Pinpoint the cell where the given text exists, returning its [x, y] midpoint coordinate. 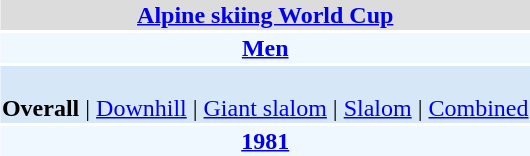
Overall | Downhill | Giant slalom | Slalom | Combined [265, 94]
Men [265, 48]
1981 [265, 141]
Alpine skiing World Cup [265, 15]
